Extract the [x, y] coordinate from the center of the cell holding the provided text.  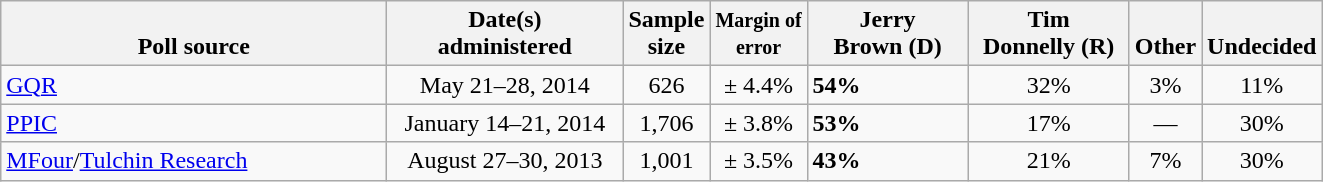
TimDonnelly (R) [1048, 34]
32% [1048, 85]
Other [1165, 34]
MFour/Tulchin Research [194, 161]
± 3.5% [758, 161]
53% [888, 123]
± 3.8% [758, 123]
7% [1165, 161]
GQR [194, 85]
JerryBrown (D) [888, 34]
— [1165, 123]
Poll source [194, 34]
3% [1165, 85]
11% [1262, 85]
Samplesize [666, 34]
1,706 [666, 123]
May 21–28, 2014 [505, 85]
Margin oferror [758, 34]
17% [1048, 123]
August 27–30, 2013 [505, 161]
626 [666, 85]
January 14–21, 2014 [505, 123]
1,001 [666, 161]
PPIC [194, 123]
Undecided [1262, 34]
Date(s)administered [505, 34]
43% [888, 161]
54% [888, 85]
21% [1048, 161]
± 4.4% [758, 85]
